Find where the given text appears and provide that cell's center as [x, y] coordinate. 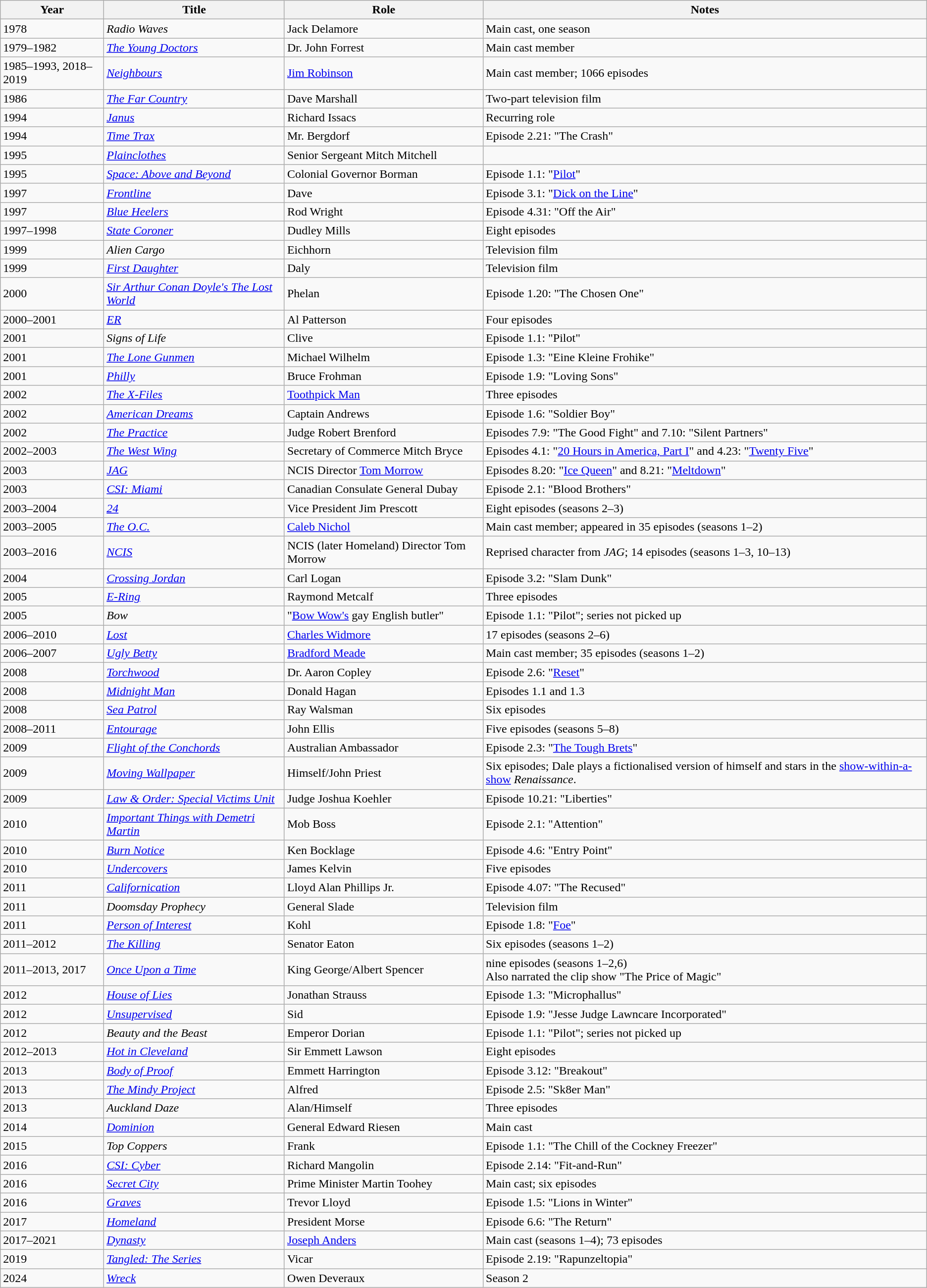
1986 [52, 99]
JAG [194, 470]
Jonathan Strauss [383, 995]
Year [52, 10]
NCIS Director Tom Morrow [383, 470]
Australian Ambassador [383, 748]
Dynasty [194, 1240]
John Ellis [383, 729]
Main cast member; 1066 episodes [705, 73]
Blue Heelers [194, 212]
Dave Marshall [383, 99]
Emmett Harrington [383, 1071]
Phelan [383, 294]
2002–2003 [52, 451]
Episode 3.1: "Dick on the Line" [705, 193]
Four episodes [705, 320]
Six episodes (seasons 1–2) [705, 944]
Top Coppers [194, 1146]
Main cast member; 35 episodes (seasons 1–2) [705, 653]
Two-part television film [705, 99]
Episodes 4.1: "20 Hours in America, Part I" and 4.23: "Twenty Five" [705, 451]
Main cast [705, 1127]
Canadian Consulate General Dubay [383, 489]
Role [383, 10]
The X-Files [194, 395]
24 [194, 508]
The Young Doctors [194, 48]
Episode 1.3: "Microphallus" [705, 995]
Main cast member; appeared in 35 episodes (seasons 1–2) [705, 527]
Body of Proof [194, 1071]
NCIS [194, 552]
Judge Joshua Koehler [383, 799]
Al Patterson [383, 320]
Michael Wilhelm [383, 357]
Episode 1.6: "Soldier Boy" [705, 414]
Flight of the Conchords [194, 748]
Episode 2.19: "Rapunzeltopia" [705, 1259]
"Bow Wow's gay English butler" [383, 616]
The Killing [194, 944]
Frontline [194, 193]
Senator Eaton [383, 944]
James Kelvin [383, 868]
Episode 1.9: "Jesse Judge Lawncare Incorporated" [705, 1014]
Judge Robert Brenford [383, 432]
1997–1998 [52, 230]
Space: Above and Beyond [194, 174]
2017–2021 [52, 1240]
Charles Widmore [383, 635]
2015 [52, 1146]
2000 [52, 294]
Owen Deveraux [383, 1278]
Episode 3.12: "Breakout" [705, 1071]
Senior Sergeant Mitch Mitchell [383, 155]
Six episodes; Dale plays a fictionalised version of himself and stars in the show-within-a-show Renaissance. [705, 773]
Ken Bocklage [383, 850]
Episode 1.1: "The Chill of the Cockney Freezer" [705, 1146]
Jim Robinson [383, 73]
Crossing Jordan [194, 578]
Undercovers [194, 868]
Episode 4.31: "Off the Air" [705, 212]
2012–2013 [52, 1052]
2019 [52, 1259]
Once Upon a Time [194, 970]
Clive [383, 338]
Main cast, one season [705, 29]
1979–1982 [52, 48]
Recurring role [705, 117]
Ray Walsman [383, 710]
1978 [52, 29]
Important Things with Demetri Martin [194, 824]
Episode 2.1: "Blood Brothers" [705, 489]
The Practice [194, 432]
ER [194, 320]
Episode 1.5: "Lions in Winter" [705, 1202]
King George/Albert Spencer [383, 970]
Main cast; six episodes [705, 1183]
Auckland Daze [194, 1108]
House of Lies [194, 995]
Secret City [194, 1183]
Joseph Anders [383, 1240]
Mob Boss [383, 824]
The Lone Gunmen [194, 357]
Emperor Dorian [383, 1033]
Janus [194, 117]
Episode 1.20: "The Chosen One" [705, 294]
2008–2011 [52, 729]
Dominion [194, 1127]
President Morse [383, 1221]
Wreck [194, 1278]
Episode 10.21: "Liberties" [705, 799]
The Mindy Project [194, 1089]
Episodes 8.20: "Ice Queen" and 8.21: "Meltdown" [705, 470]
Main cast member [705, 48]
Captain Andrews [383, 414]
Episode 2.14: "Fit-and-Run" [705, 1165]
Episode 2.6: "Reset" [705, 672]
Notes [705, 10]
2011–2013, 2017 [52, 970]
Secretary of Commerce Mitch Bryce [383, 451]
1985–1993, 2018–2019 [52, 73]
Midnight Man [194, 691]
Colonial Governor Borman [383, 174]
Raymond Metcalf [383, 597]
Dr. John Forrest [383, 48]
Episode 4.6: "Entry Point" [705, 850]
Vice President Jim Prescott [383, 508]
2006–2010 [52, 635]
Episode 2.1: "Attention" [705, 824]
Sid [383, 1014]
Episodes 1.1 and 1.3 [705, 691]
17 episodes (seasons 2–6) [705, 635]
Ugly Betty [194, 653]
Person of Interest [194, 925]
Episodes 7.9: "The Good Fight" and 7.10: "Silent Partners" [705, 432]
Dr. Aaron Copley [383, 672]
Radio Waves [194, 29]
The West Wing [194, 451]
Episode 2.5: "Sk8er Man" [705, 1089]
Neighbours [194, 73]
Episode 3.2: "Slam Dunk" [705, 578]
2017 [52, 1221]
First Daughter [194, 268]
E-Ring [194, 597]
2006–2007 [52, 653]
Richard Mangolin [383, 1165]
Daly [383, 268]
Five episodes [705, 868]
Vicar [383, 1259]
Sir Emmett Lawson [383, 1052]
CSI: Miami [194, 489]
Plainclothes [194, 155]
2003–2016 [52, 552]
Sir Arthur Conan Doyle's The Lost World [194, 294]
nine episodes (seasons 1–2,6)Also narrated the clip show "The Price of Magic" [705, 970]
The Far Country [194, 99]
General Slade [383, 906]
Burn Notice [194, 850]
Episode 1.3: "Eine Kleine Frohike" [705, 357]
Philly [194, 376]
2014 [52, 1127]
Hot in Cleveland [194, 1052]
2024 [52, 1278]
Season 2 [705, 1278]
Rod Wright [383, 212]
Episode 1.8: "Foe" [705, 925]
Dudley Mills [383, 230]
State Coroner [194, 230]
Episode 4.07: "The Recused" [705, 887]
Lost [194, 635]
Donald Hagan [383, 691]
Episode 1.9: "Loving Sons" [705, 376]
Eichhorn [383, 249]
Frank [383, 1146]
General Edward Riesen [383, 1127]
Five episodes (seasons 5–8) [705, 729]
NCIS (later Homeland) Director Tom Morrow [383, 552]
Eight episodes (seasons 2–3) [705, 508]
Alan/Himself [383, 1108]
Episode 2.3: "The Tough Brets" [705, 748]
Alfred [383, 1089]
2004 [52, 578]
2011–2012 [52, 944]
Six episodes [705, 710]
Alien Cargo [194, 249]
Law & Order: Special Victims Unit [194, 799]
Title [194, 10]
2003–2005 [52, 527]
Reprised character from JAG; 14 episodes (seasons 1–3, 10–13) [705, 552]
Kohl [383, 925]
Homeland [194, 1221]
American Dreams [194, 414]
Beauty and the Beast [194, 1033]
Torchwood [194, 672]
Doomsday Prophecy [194, 906]
Dave [383, 193]
Bow [194, 616]
Richard Issacs [383, 117]
Toothpick Man [383, 395]
Time Trax [194, 136]
Bruce Frohman [383, 376]
Trevor Lloyd [383, 1202]
Prime Minister Martin Toohey [383, 1183]
Unsupervised [194, 1014]
CSI: Cyber [194, 1165]
The O.C. [194, 527]
Bradford Meade [383, 653]
Sea Patrol [194, 710]
Caleb Nichol [383, 527]
Episode 2.21: "The Crash" [705, 136]
Californication [194, 887]
Himself/John Priest [383, 773]
Mr. Bergdorf [383, 136]
Main cast (seasons 1–4); 73 episodes [705, 1240]
Tangled: The Series [194, 1259]
Moving Wallpaper [194, 773]
Entourage [194, 729]
2000–2001 [52, 320]
Graves [194, 1202]
2003–2004 [52, 508]
Carl Logan [383, 578]
Episode 6.6: "The Return" [705, 1221]
Lloyd Alan Phillips Jr. [383, 887]
Jack Delamore [383, 29]
Signs of Life [194, 338]
